Return (X, Y) of the center of cell containing provided text 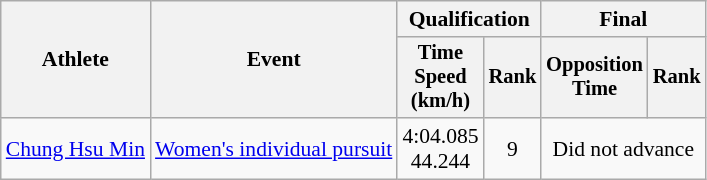
Event (274, 60)
Chung Hsu Min (76, 148)
Women's individual pursuit (274, 148)
4:04.08544.244 (440, 148)
Did not advance (623, 148)
Qualification (469, 19)
9 (513, 148)
Final (623, 19)
Athlete (76, 60)
OppositionTime (594, 78)
TimeSpeed(km/h) (440, 78)
